Return the [x, y] coordinate for the center point of the cell that contains the specified text.  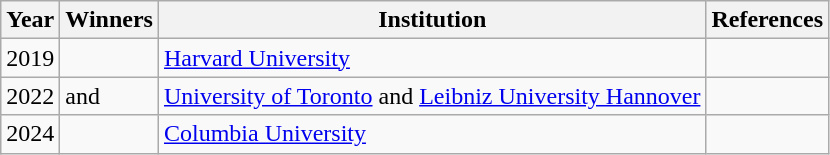
2022 [30, 96]
2019 [30, 58]
Year [30, 20]
References [768, 20]
University of Toronto and Leibniz University Hannover [432, 96]
Harvard University [432, 58]
Winners [110, 20]
Institution [432, 20]
and [110, 96]
Columbia University [432, 134]
2024 [30, 134]
